Find where the given text appears and provide that cell's center as (X, Y) coordinate. 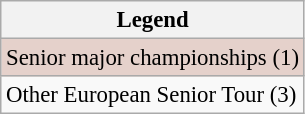
Legend (153, 20)
Senior major championships (1) (153, 58)
Other European Senior Tour (3) (153, 95)
